Identify which cell holds the provided text, then report its (X, Y) central coordinate. 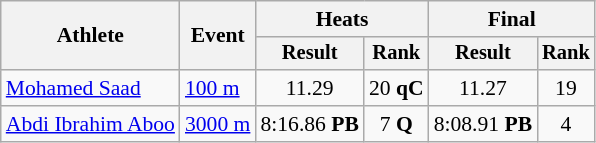
11.27 (483, 88)
Abdi Ibrahim Aboo (90, 124)
19 (566, 88)
11.29 (309, 88)
3000 m (218, 124)
Mohamed Saad (90, 88)
20 qC (396, 88)
Heats (342, 19)
4 (566, 124)
Final (512, 19)
Event (218, 36)
100 m (218, 88)
Athlete (90, 36)
8:16.86 PB (309, 124)
7 Q (396, 124)
8:08.91 PB (483, 124)
